Determine the (x, y) coordinate at the center of the cell enclosing the given text.  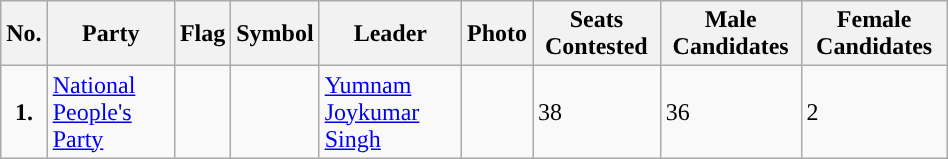
Leader (390, 34)
Seats Contested (596, 34)
National People's Party (110, 112)
No. (24, 34)
Yumnam Joykumar Singh (390, 112)
36 (730, 112)
2 (874, 112)
Photo (496, 34)
Symbol (275, 34)
1. (24, 112)
Flag (202, 34)
Male Candidates (730, 34)
38 (596, 112)
Party (110, 34)
Female Candidates (874, 34)
